Locate the cell with the specified text and output its [X, Y] center coordinate. 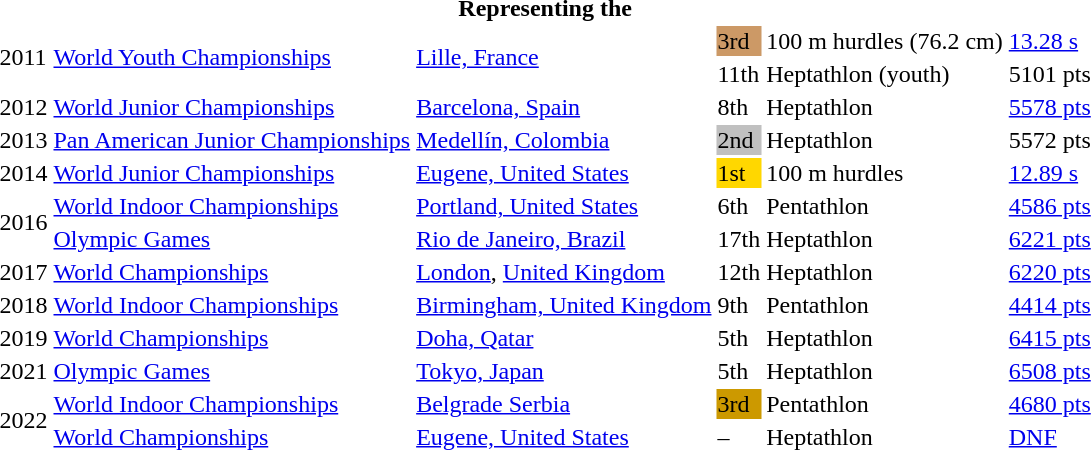
Lille, France [564, 58]
Portland, United States [564, 206]
Heptathlon (youth) [885, 74]
6th [739, 206]
17th [739, 239]
11th [739, 74]
Tokyo, Japan [564, 371]
9th [739, 305]
100 m hurdles [885, 173]
12th [739, 272]
100 m hurdles (76.2 cm) [885, 41]
1st [739, 173]
Rio de Janeiro, Brazil [564, 239]
Pan American Junior Championships [232, 140]
Birmingham, United Kingdom [564, 305]
London, United Kingdom [564, 272]
8th [739, 107]
World Youth Championships [232, 58]
Doha, Qatar [564, 338]
Barcelona, Spain [564, 107]
Belgrade Serbia [564, 404]
Medellín, Colombia [564, 140]
Eugene, United States [564, 173]
2nd [739, 140]
